Search for the cell housing the specified text and yield its [X, Y] center coordinate. 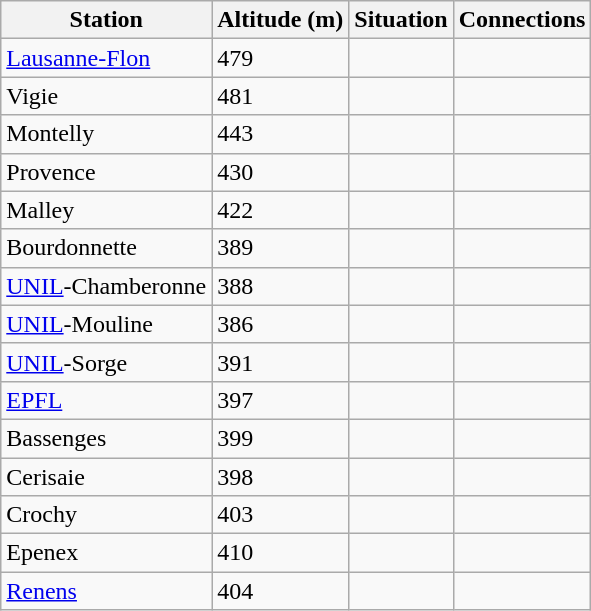
404 [280, 591]
Bassenges [106, 438]
397 [280, 400]
Crochy [106, 515]
410 [280, 553]
Renens [106, 591]
Lausanne-Flon [106, 58]
Cerisaie [106, 477]
398 [280, 477]
481 [280, 96]
479 [280, 58]
388 [280, 286]
Provence [106, 172]
389 [280, 248]
UNIL-Chamberonne [106, 286]
Montelly [106, 134]
Vigie [106, 96]
386 [280, 324]
Altitude (m) [280, 20]
Bourdonnette [106, 248]
391 [280, 362]
Station [106, 20]
Situation [401, 20]
UNIL-Sorge [106, 362]
Malley [106, 210]
Epenex [106, 553]
422 [280, 210]
403 [280, 515]
399 [280, 438]
430 [280, 172]
EPFL [106, 400]
Connections [522, 20]
UNIL-Mouline [106, 324]
443 [280, 134]
